Determine the (x, y) coordinate at the center of the cell enclosing the given text.  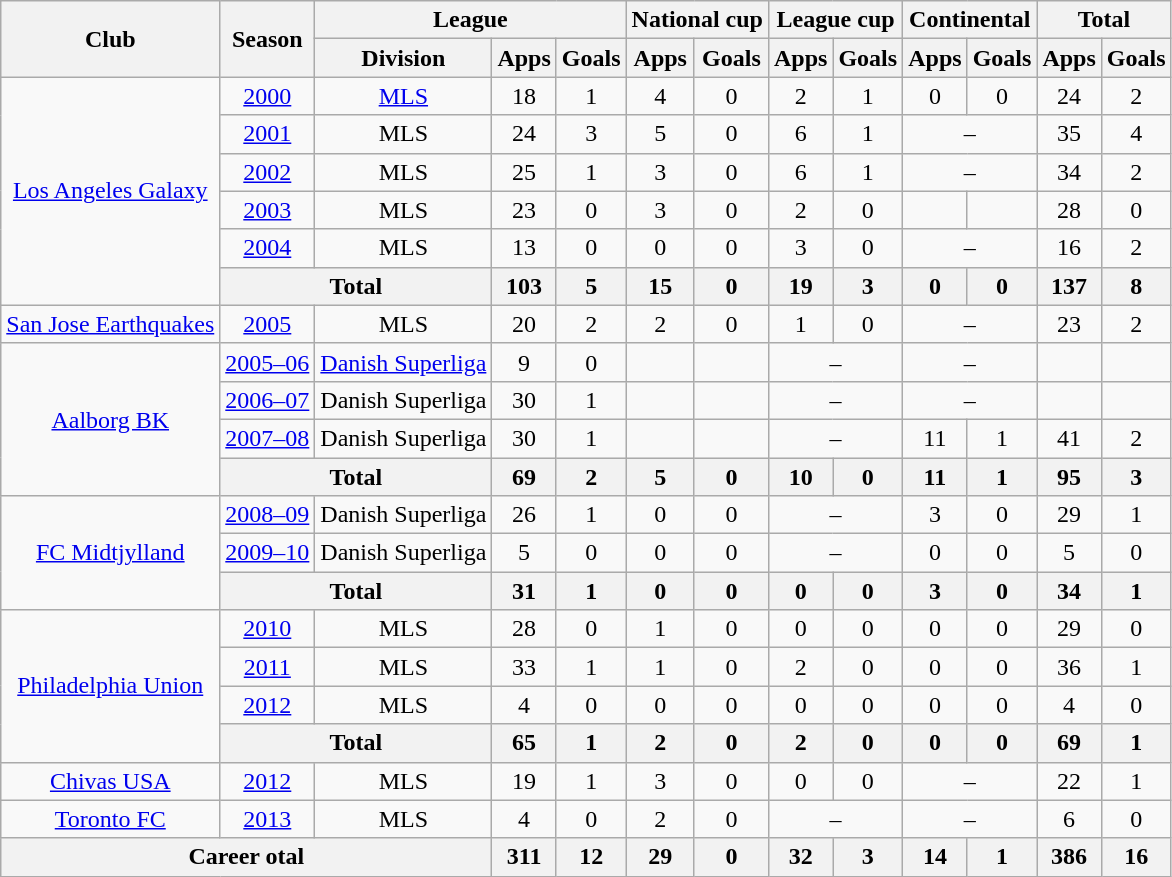
League (470, 20)
Los Angeles Galaxy (110, 191)
33 (524, 667)
137 (1069, 286)
22 (1069, 781)
386 (1069, 857)
Toronto FC (110, 819)
2002 (268, 172)
8 (1136, 286)
2005 (268, 324)
2000 (268, 96)
13 (524, 248)
32 (800, 857)
25 (524, 172)
95 (1069, 477)
14 (935, 857)
35 (1069, 134)
Club (110, 39)
2008–09 (268, 515)
Continental (970, 20)
311 (524, 857)
65 (524, 743)
Philadelphia Union (110, 686)
Division (404, 58)
FC Midtjylland (110, 553)
26 (524, 515)
41 (1069, 438)
League cup (835, 20)
Career otal (246, 857)
2005–06 (268, 362)
2011 (268, 667)
103 (524, 286)
Chivas USA (110, 781)
36 (1069, 667)
2001 (268, 134)
20 (524, 324)
2003 (268, 210)
31 (524, 591)
National cup (697, 20)
Aalborg BK (110, 419)
10 (800, 477)
Season (268, 39)
2004 (268, 248)
2010 (268, 629)
2013 (268, 819)
2006–07 (268, 400)
2007–08 (268, 438)
12 (591, 857)
2009–10 (268, 553)
15 (660, 286)
18 (524, 96)
9 (524, 362)
San Jose Earthquakes (110, 324)
